Return [X, Y] of the center of cell containing provided text 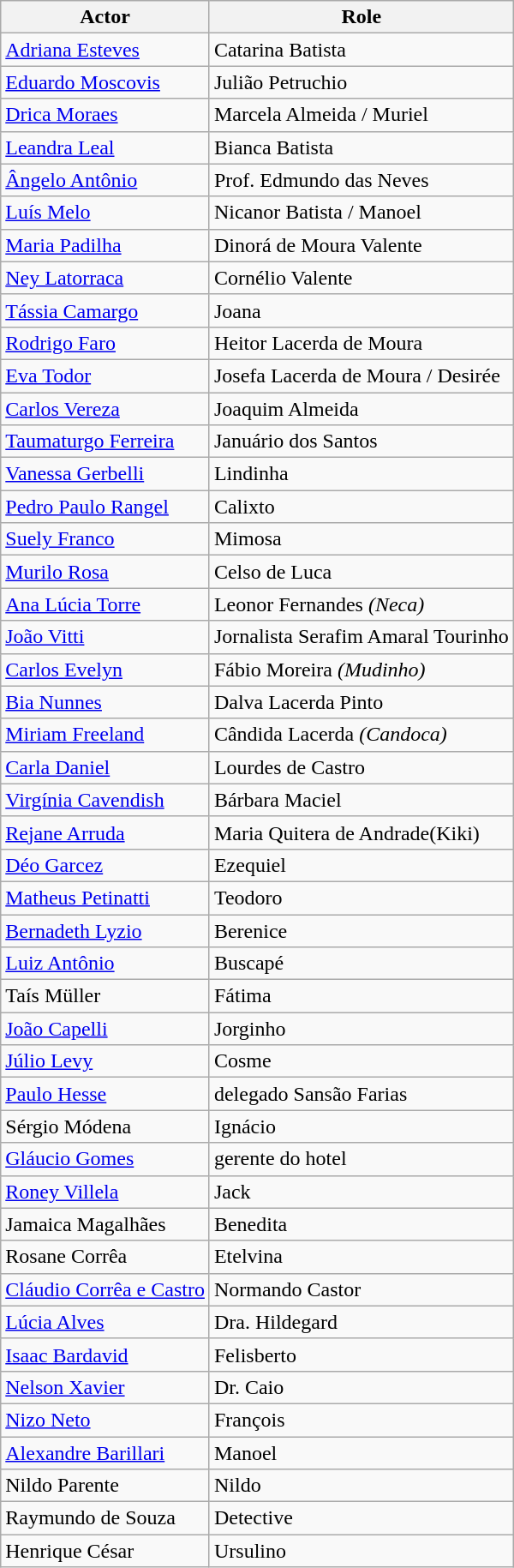
Lindinha [362, 474]
Etelvina [362, 1257]
Bárbara Maciel [362, 800]
Bia Nunnes [105, 702]
Jamaica Magalhães [105, 1224]
Joana [362, 310]
Cláudio Corrêa e Castro [105, 1289]
Januário dos Santos [362, 442]
Catarina Batista [362, 50]
João Vitti [105, 637]
Jornalista Serafim Amaral Tourinho [362, 637]
Henrique César [105, 1551]
Fábio Moreira (Mudinho) [362, 670]
Matheus Petinatti [105, 898]
Vanessa Gerbelli [105, 474]
Jack [362, 1192]
Rosane Corrêa [105, 1257]
Dalva Lacerda Pinto [362, 702]
Cornélio Valente [362, 278]
Eduardo Moscovis [105, 82]
Adriana Esteves [105, 50]
Prof. Edmundo das Neves [362, 180]
Nizo Neto [105, 1420]
Lourdes de Castro [362, 767]
Jorginho [362, 1029]
gerente do hotel [362, 1159]
Leandra Leal [105, 147]
Taís Müller [105, 996]
Detective [362, 1518]
Raymundo de Souza [105, 1518]
Heitor Lacerda de Moura [362, 343]
Berenice [362, 930]
Rejane Arruda [105, 832]
Paulo Hesse [105, 1094]
Julião Petruchio [362, 82]
Ana Lúcia Torre [105, 604]
Nildo Parente [105, 1486]
Josefa Lacerda de Moura / Desirée [362, 375]
Taumaturgo Ferreira [105, 442]
Miriam Freeland [105, 735]
Luiz Antônio [105, 964]
Felisberto [362, 1355]
Cândida Lacerda (Candoca) [362, 735]
Isaac Bardavid [105, 1355]
Rodrigo Faro [105, 343]
Bernadeth Lyzio [105, 930]
Normando Castor [362, 1289]
Dr. Caio [362, 1387]
Murilo Rosa [105, 572]
Ignácio [362, 1126]
Teodoro [362, 898]
delegado Sansão Farias [362, 1094]
Carla Daniel [105, 767]
Ursulino [362, 1551]
Actor [105, 17]
Lúcia Alves [105, 1322]
Mimosa [362, 539]
Carlos Evelyn [105, 670]
Buscapé [362, 964]
Maria Quitera de Andrade(Kiki) [362, 832]
Eva Todor [105, 375]
Fátima [362, 996]
Role [362, 17]
Luís Melo [105, 213]
Ezequiel [362, 865]
Alexandre Barillari [105, 1453]
Maria Padilha [105, 245]
Suely Franco [105, 539]
João Capelli [105, 1029]
Sérgio Módena [105, 1126]
Manoel [362, 1453]
Ângelo Antônio [105, 180]
Dinorá de Moura Valente [362, 245]
François [362, 1420]
Dra. Hildegard [362, 1322]
Cosme [362, 1061]
Roney Villela [105, 1192]
Nelson Xavier [105, 1387]
Joaquim Almeida [362, 409]
Celso de Luca [362, 572]
Marcela Almeida / Muriel [362, 115]
Nildo [362, 1486]
Drica Moraes [105, 115]
Júlio Levy [105, 1061]
Bianca Batista [362, 147]
Ney Latorraca [105, 278]
Pedro Paulo Rangel [105, 507]
Carlos Vereza [105, 409]
Nicanor Batista / Manoel [362, 213]
Tássia Camargo [105, 310]
Calixto [362, 507]
Déo Garcez [105, 865]
Gláucio Gomes [105, 1159]
Benedita [362, 1224]
Leonor Fernandes (Neca) [362, 604]
Virgínia Cavendish [105, 800]
